Determine the [x, y] coordinate at the center of the cell enclosing the given text.  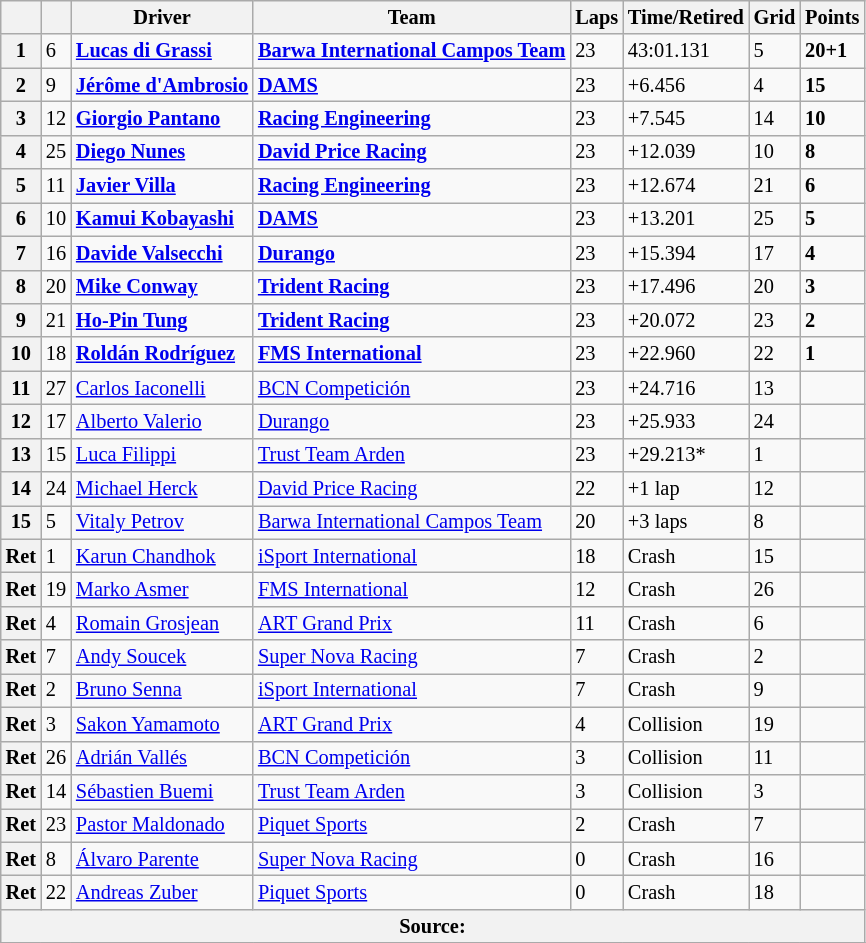
Giorgio Pantano [162, 118]
Javier Villa [162, 186]
Points [832, 17]
Alberto Valerio [162, 421]
Driver [162, 17]
+17.496 [686, 287]
Jérôme d'Ambrosio [162, 85]
Álvaro Parente [162, 859]
Grid [775, 17]
+1 lap [686, 489]
+22.960 [686, 354]
+6.456 [686, 85]
+15.394 [686, 253]
Karun Chandhok [162, 556]
Team [412, 17]
Andy Soucek [162, 657]
Time/Retired [686, 17]
Sakon Yamamoto [162, 724]
Michael Herck [162, 489]
27 [56, 388]
43:01.131 [686, 51]
Source: [433, 926]
Sébastien Buemi [162, 791]
Mike Conway [162, 287]
Pastor Maldonado [162, 825]
Luca Filippi [162, 455]
Carlos Iaconelli [162, 388]
Romain Grosjean [162, 623]
+12.674 [686, 186]
Roldán Rodríguez [162, 354]
Vitaly Petrov [162, 522]
Andreas Zuber [162, 892]
Kamui Kobayashi [162, 219]
+12.039 [686, 152]
+3 laps [686, 522]
Bruno Senna [162, 690]
Adrián Vallés [162, 758]
+29.213* [686, 455]
Ho-Pin Tung [162, 320]
+24.716 [686, 388]
+13.201 [686, 219]
Davide Valsecchi [162, 253]
Marko Asmer [162, 589]
+20.072 [686, 320]
+25.933 [686, 421]
Lucas di Grassi [162, 51]
Diego Nunes [162, 152]
20+1 [832, 51]
+7.545 [686, 118]
Laps [596, 17]
